Scan for the cell matching the given text and deliver its (X, Y) coordinate at center. 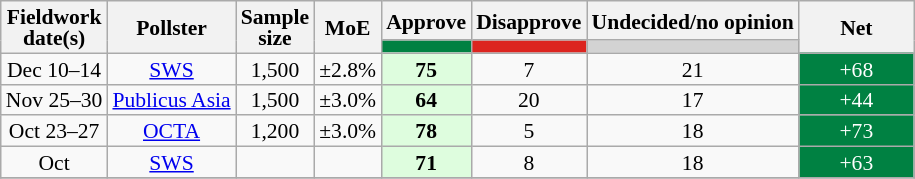
MoE (348, 27)
Pollster (171, 27)
64 (426, 100)
17 (692, 100)
OCTA (171, 132)
71 (426, 162)
+63 (856, 162)
Oct (54, 162)
7 (528, 68)
Publicus Asia (171, 100)
21 (692, 68)
Dec 10–14 (54, 68)
Net (856, 27)
Samplesize (275, 27)
1,200 (275, 132)
+73 (856, 132)
+44 (856, 100)
5 (528, 132)
75 (426, 68)
20 (528, 100)
Fieldworkdate(s) (54, 27)
Approve (426, 20)
Disapprove (528, 20)
Oct 23–27 (54, 132)
+68 (856, 68)
78 (426, 132)
Undecided/no opinion (692, 20)
8 (528, 162)
±2.8% (348, 68)
Nov 25–30 (54, 100)
